Extract the [X, Y] coordinate from the center of the cell holding the provided text.  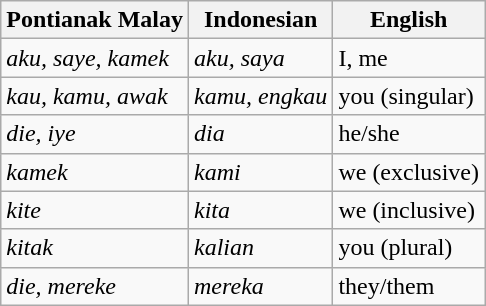
you (plural) [409, 248]
aku, saya [261, 58]
kami [261, 172]
kite [95, 210]
kamu, engkau [261, 96]
die, mereke [95, 286]
we (exclusive) [409, 172]
we (inclusive) [409, 210]
die, iye [95, 134]
he/she [409, 134]
kita [261, 210]
English [409, 20]
kalian [261, 248]
mereka [261, 286]
I, me [409, 58]
they/them [409, 286]
you (singular) [409, 96]
dia [261, 134]
Indonesian [261, 20]
kamek [95, 172]
Pontianak Malay [95, 20]
kitak [95, 248]
aku, saye, kamek [95, 58]
kau, kamu, awak [95, 96]
